Capture the cell that displays the provided text and extract its [x, y] central coordinate. 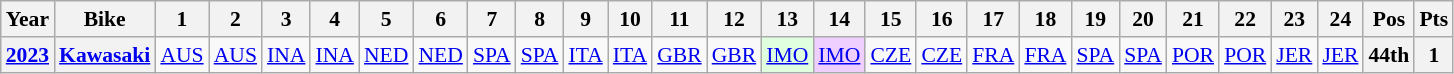
13 [787, 19]
44th [1388, 55]
6 [440, 19]
Year [28, 19]
7 [492, 19]
5 [386, 19]
9 [585, 19]
10 [630, 19]
3 [286, 19]
18 [1045, 19]
14 [839, 19]
2 [236, 19]
22 [1245, 19]
Pos [1388, 19]
20 [1143, 19]
Bike [104, 19]
11 [680, 19]
Kawasaki [104, 55]
23 [1294, 19]
Pts [1434, 19]
2023 [28, 55]
12 [734, 19]
16 [942, 19]
17 [993, 19]
8 [540, 19]
24 [1340, 19]
15 [890, 19]
4 [334, 19]
21 [1193, 19]
19 [1095, 19]
